Find where the given text appears and provide that cell's center as [X, Y] coordinate. 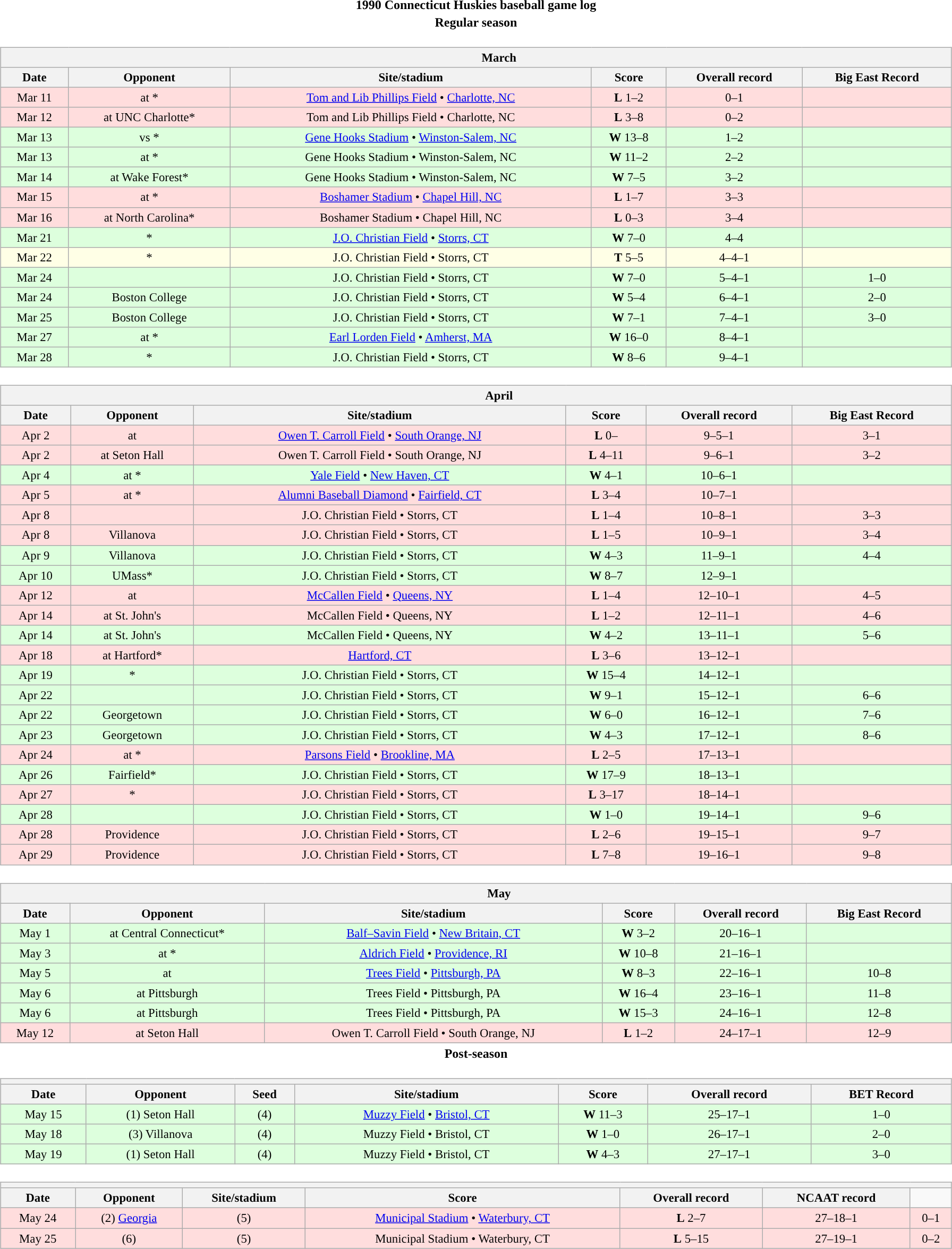
W 7–5 [629, 177]
at Hartford* [132, 655]
18–14–1 [719, 795]
7–4–1 [734, 317]
Fairfield* [132, 775]
L 2–6 [606, 835]
10–7–1 [719, 495]
27–18–1 [836, 1218]
25–17–1 [729, 1114]
May 18 [44, 1134]
at UNC Charlotte* [149, 117]
W 3–2 [639, 933]
19–16–1 [719, 855]
L 2–7 [691, 1218]
18–13–1 [719, 775]
Seed [265, 1094]
9–4–1 [734, 357]
Apr 18 [36, 655]
W 8–3 [639, 973]
at Wake Forest* [149, 177]
L 3–6 [606, 655]
L 2–5 [606, 755]
7–6 [871, 715]
12–11–1 [719, 615]
(2) Georgia [129, 1218]
Apr 24 [36, 755]
May 24 [38, 1218]
Apr 4 [36, 475]
(6) [129, 1238]
9–6–1 [719, 455]
T 5–5 [629, 257]
11–8 [879, 993]
May [476, 893]
March [476, 57]
Apr 19 [36, 675]
W 11–3 [603, 1114]
1–2 [734, 138]
Mar 16 [35, 217]
May 25 [38, 1238]
17–13–1 [719, 755]
L 0– [606, 435]
W 15–4 [606, 675]
May 5 [35, 973]
BET Record [881, 1094]
6–6 [871, 695]
5–6 [871, 635]
21–16–1 [741, 953]
May 15 [44, 1114]
6–4–1 [734, 297]
W 16–0 [629, 337]
26–17–1 [729, 1134]
13–11–1 [719, 635]
24–16–1 [741, 1013]
16–12–1 [719, 715]
9–7 [871, 835]
W 8–6 [629, 357]
Earl Lorden Field • Amherst, MA [411, 337]
12–9–1 [719, 575]
23–16–1 [741, 993]
L 3–17 [606, 795]
22–16–1 [741, 973]
4–5 [871, 595]
20–16–1 [741, 933]
14–12–1 [719, 675]
W 15–3 [639, 1013]
W 9–1 [606, 695]
27–19–1 [836, 1238]
at North Carolina* [149, 217]
13–12–1 [719, 655]
19–15–1 [719, 835]
9–5–1 [719, 435]
W 7–1 [629, 317]
10–9–1 [719, 535]
12–8 [879, 1013]
Balf–Savin Field • New Britain, CT [433, 933]
W 17–9 [606, 775]
L 3–4 [606, 495]
5–4–1 [734, 277]
L 7–8 [606, 855]
Apr 27 [36, 795]
W 4–2 [606, 635]
27–17–1 [729, 1154]
at Central Connecticut* [167, 933]
9–8 [871, 855]
L 1–7 [629, 197]
W 8–7 [606, 575]
UMass* [132, 575]
10–8 [879, 973]
2–2 [734, 157]
W 5–4 [629, 297]
Mar 15 [35, 197]
9–6 [871, 815]
Aldrich Field • Providence, RI [433, 953]
W 13–8 [629, 138]
(3) Villanova [160, 1134]
Mar 11 [35, 97]
12–10–1 [719, 595]
Apr 29 [36, 855]
4–4–1 [734, 257]
L 1–5 [606, 535]
May 12 [35, 1033]
3–1 [871, 435]
W 10–8 [639, 953]
15–12–1 [719, 695]
11–9–1 [719, 555]
May 1 [35, 933]
W 16–4 [639, 993]
Mar 27 [35, 337]
8–4–1 [734, 337]
17–12–1 [719, 735]
Yale Field • New Haven, CT [379, 475]
Mar 25 [35, 317]
Mar 22 [35, 257]
Hartford, CT [379, 655]
May 19 [44, 1154]
NCAAT record [836, 1198]
Alumni Baseball Diamond • Fairfield, CT [379, 495]
24–17–1 [741, 1033]
Mar 14 [35, 177]
Apr 5 [36, 495]
W 4–1 [606, 475]
Mar 12 [35, 117]
W 6–0 [606, 715]
Apr 9 [36, 555]
Parsons Field • Brookline, MA [379, 755]
Apr 12 [36, 595]
April [476, 395]
10–8–1 [719, 515]
May 3 [35, 953]
Apr 26 [36, 775]
W 11–2 [629, 157]
12–9 [879, 1033]
L 4–11 [606, 455]
L 5–15 [691, 1238]
Apr 23 [36, 735]
L 0–3 [629, 217]
L 3–8 [629, 117]
19–14–1 [719, 815]
Mar 28 [35, 357]
4–6 [871, 615]
vs * [149, 138]
10–6–1 [719, 475]
Mar 21 [35, 237]
Apr 10 [36, 575]
8–6 [871, 735]
